Provide the [x, y] coordinate of the cell's center where the given text is located.  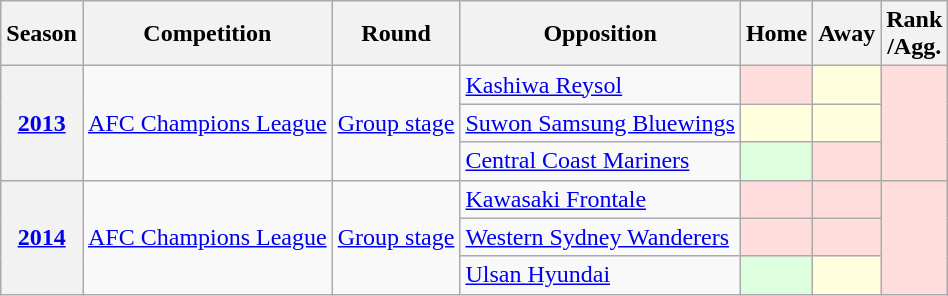
Competition [207, 34]
2014 [42, 237]
Round [396, 34]
Season [42, 34]
2013 [42, 123]
Kashiwa Reysol [600, 85]
Kawasaki Frontale [600, 199]
Suwon Samsung Bluewings [600, 123]
Ulsan Hyundai [600, 275]
Home [776, 34]
Western Sydney Wanderers [600, 237]
Opposition [600, 34]
Away [847, 34]
Central Coast Mariners [600, 161]
Rank/Agg. [914, 34]
